For the text-containing cell, return its midpoint in [x, y] coordinate format. 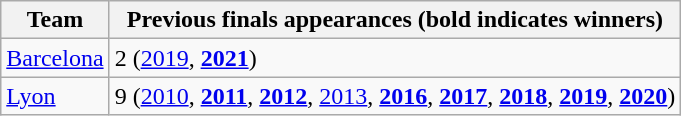
Previous finals appearances (bold indicates winners) [395, 20]
9 (2010, 2011, 2012, 2013, 2016, 2017, 2018, 2019, 2020) [395, 96]
Barcelona [55, 58]
2 (2019, 2021) [395, 58]
Team [55, 20]
Lyon [55, 96]
